For the text-containing cell, return its midpoint in (X, Y) coordinate format. 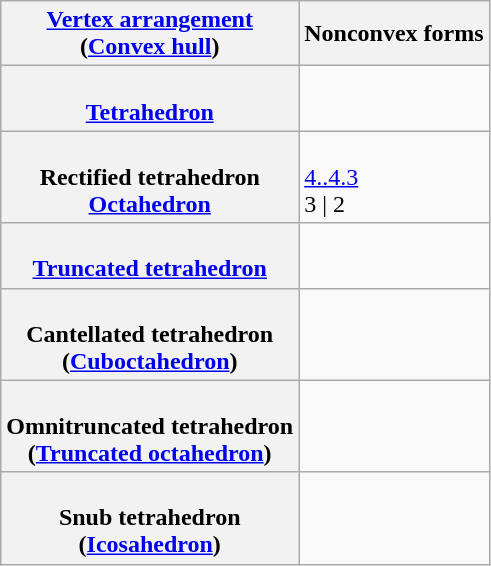
Omnitruncated tetrahedron(Truncated octahedron) (150, 426)
Vertex arrangement(Convex hull) (150, 34)
4..4.3 3 | 2 (394, 177)
Truncated tetrahedron (150, 256)
Snub tetrahedron(Icosahedron) (150, 518)
Rectified tetrahedronOctahedron (150, 177)
Nonconvex forms (394, 34)
Cantellated tetrahedron(Cuboctahedron) (150, 334)
Tetrahedron (150, 98)
